Locate the cell with the specified text and output its (X, Y) center coordinate. 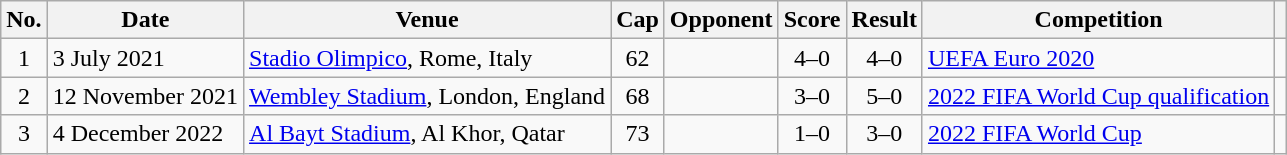
Competition (1098, 20)
Cap (638, 20)
Date (145, 20)
Stadio Olimpico, Rome, Italy (428, 58)
Venue (428, 20)
73 (638, 134)
UEFA Euro 2020 (1098, 58)
12 November 2021 (145, 96)
Al Bayt Stadium, Al Khor, Qatar (428, 134)
Score (812, 20)
3 July 2021 (145, 58)
68 (638, 96)
Opponent (721, 20)
1 (24, 58)
4 December 2022 (145, 134)
2022 FIFA World Cup (1098, 134)
2 (24, 96)
3 (24, 134)
1–0 (812, 134)
Result (884, 20)
Wembley Stadium, London, England (428, 96)
2022 FIFA World Cup qualification (1098, 96)
5–0 (884, 96)
No. (24, 20)
62 (638, 58)
